Capture the cell that displays the provided text and extract its (x, y) central coordinate. 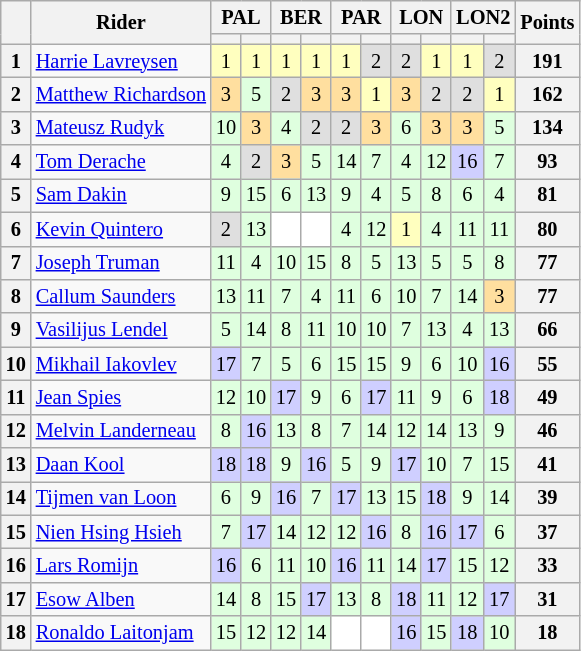
Tijmen van Loon (121, 498)
Callum Saunders (121, 296)
Vasilijus Lendel (121, 330)
49 (547, 397)
Tom Derache (121, 162)
55 (547, 364)
Points (547, 22)
PAL (241, 17)
80 (547, 229)
Ronaldo Laitonjam (121, 633)
Sam Dakin (121, 195)
LON2 (483, 17)
BER (301, 17)
66 (547, 330)
Nien Hsing Hsieh (121, 532)
Mikhail Iakovlev (121, 364)
Lars Romijn (121, 565)
Daan Kool (121, 465)
Melvin Landerneau (121, 431)
37 (547, 532)
Joseph Truman (121, 263)
46 (547, 431)
191 (547, 61)
134 (547, 128)
Harrie Lavreysen (121, 61)
93 (547, 162)
162 (547, 94)
Matthew Richardson (121, 94)
Jean Spies (121, 397)
Kevin Quintero (121, 229)
41 (547, 465)
Esow Alben (121, 599)
81 (547, 195)
PAR (361, 17)
LON (421, 17)
Mateusz Rudyk (121, 128)
Rider (121, 22)
33 (547, 565)
31 (547, 599)
39 (547, 498)
